Return the [X, Y] coordinate for the center point of the cell that contains the specified text.  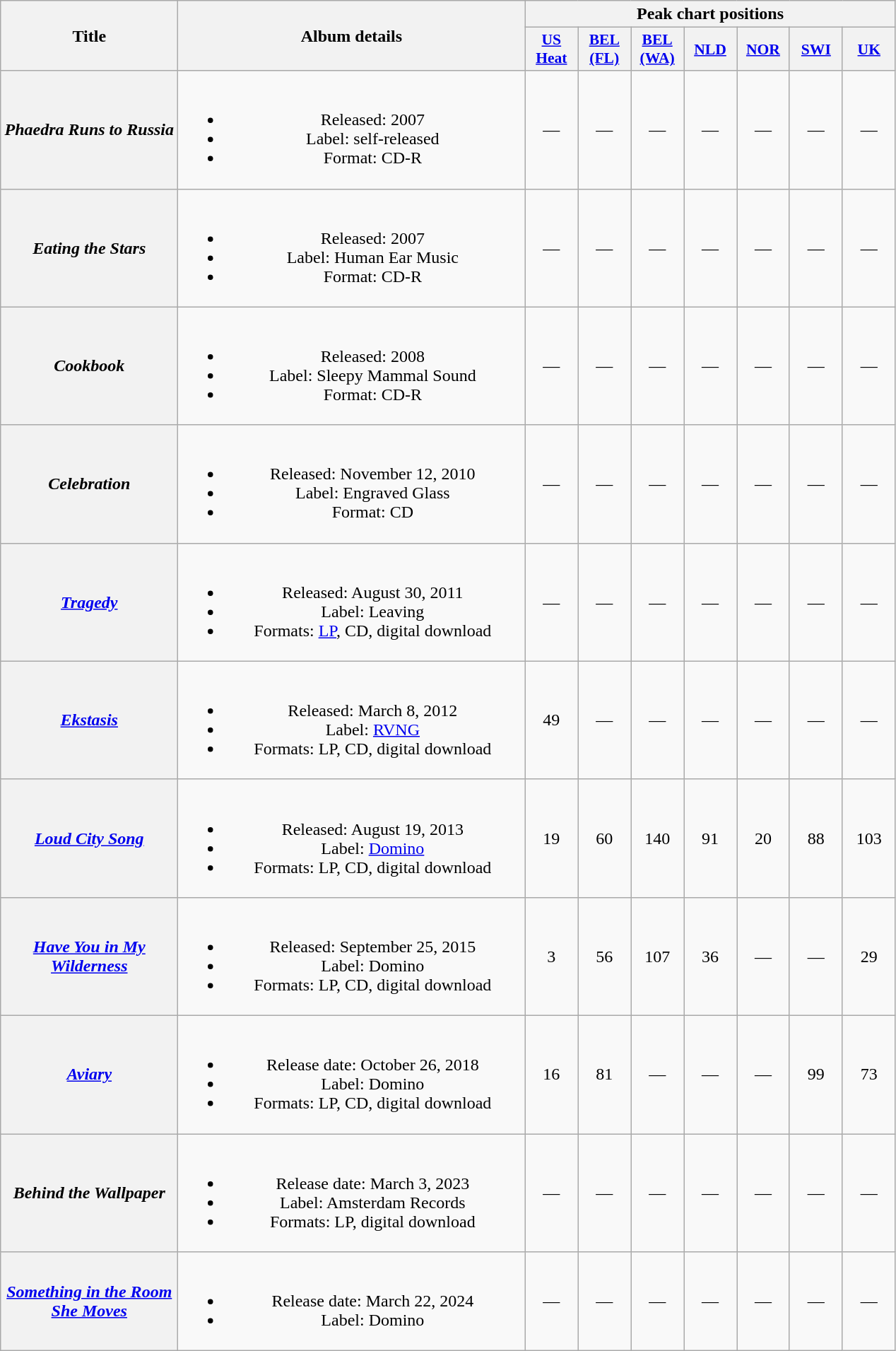
Released: 2008Label: Sleepy Mammal SoundFormat: CD-R [352, 366]
Released: August 30, 2011Label: LeavingFormats: LP, CD, digital download [352, 602]
60 [605, 838]
Celebration [89, 484]
Album details [352, 35]
49 [551, 720]
Released: 2007Label: self-releasedFormat: CD-R [352, 130]
29 [869, 956]
NLD [711, 49]
UK [869, 49]
Behind the Wallpaper [89, 1193]
Cookbook [89, 366]
73 [869, 1075]
Something in the Room She Moves [89, 1302]
SWI [815, 49]
Loud City Song [89, 838]
NOR [763, 49]
Aviary [89, 1075]
81 [605, 1075]
Release date: October 26, 2018Label: DominoFormats: LP, CD, digital download [352, 1075]
36 [711, 956]
Eating the Stars [89, 247]
140 [657, 838]
56 [605, 956]
Release date: March 22, 2024Label: Domino [352, 1302]
Title [89, 35]
107 [657, 956]
103 [869, 838]
Release date: March 3, 2023Label: Amsterdam RecordsFormats: LP, digital download [352, 1193]
Released: September 25, 2015Label: DominoFormats: LP, CD, digital download [352, 956]
Released: 2007Label: Human Ear MusicFormat: CD-R [352, 247]
91 [711, 838]
Peak chart positions [710, 14]
Released: March 8, 2012Label: RVNGFormats: LP, CD, digital download [352, 720]
Phaedra Runs to Russia [89, 130]
88 [815, 838]
US Heat [551, 49]
Have You in My Wilderness [89, 956]
20 [763, 838]
Ekstasis [89, 720]
3 [551, 956]
Released: November 12, 2010Label: Engraved GlassFormat: CD [352, 484]
99 [815, 1075]
Tragedy [89, 602]
19 [551, 838]
Released: August 19, 2013Label: DominoFormats: LP, CD, digital download [352, 838]
16 [551, 1075]
BEL(FL) [605, 49]
BEL(WA) [657, 49]
